Find where the given text appears and provide that cell's center as [X, Y] coordinate. 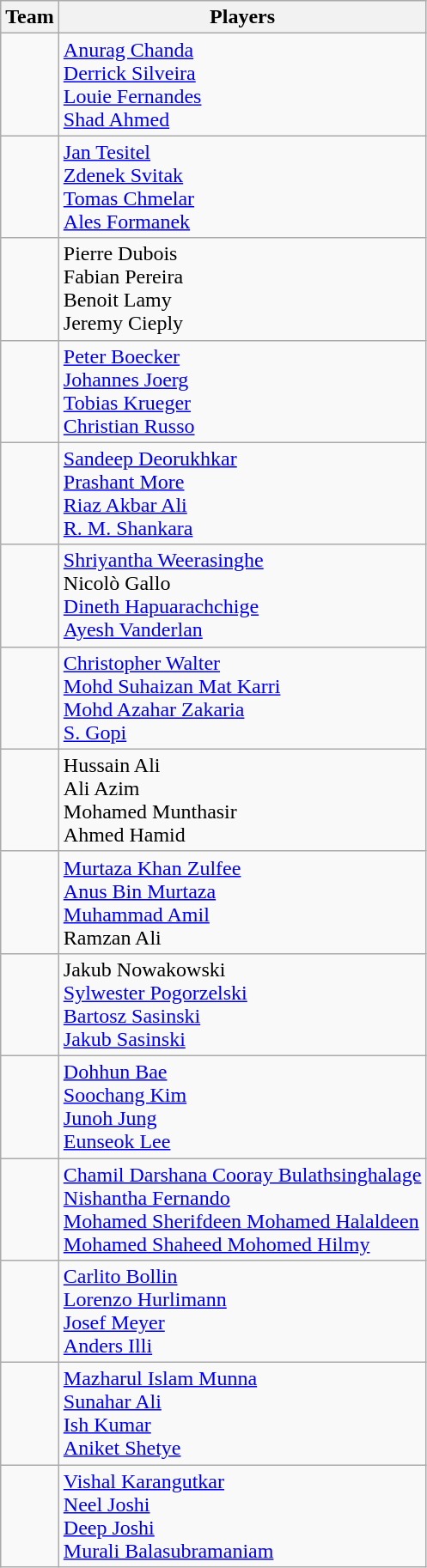
Players [242, 17]
Jakub NowakowskiSylwester PogorzelskiBartosz SasinskiJakub Sasinski [242, 1005]
Peter BoeckerJohannes JoergTobias KruegerChristian Russo [242, 392]
Mazharul Islam MunnaSunahar AliIsh KumarAniket Shetye [242, 1413]
Anurag ChandaDerrick SilveiraLouie FernandesShad Ahmed [242, 84]
Dohhun BaeSoochang KimJunoh JungEunseok Lee [242, 1106]
Jan TesitelZdenek SvitakTomas ChmelarAles Formanek [242, 187]
Murtaza Khan ZulfeeAnus Bin MurtazaMuhammad AmilRamzan Ali [242, 902]
Vishal KarangutkarNeel JoshiDeep JoshiMurali Balasubramaniam [242, 1516]
Pierre DuboisFabian PereiraBenoit LamyJeremy Cieply [242, 289]
Shriyantha WeerasingheNicolò GalloDineth HapuarachchigeAyesh Vanderlan [242, 596]
Team [30, 17]
Carlito BollinLorenzo HurlimannJosef MeyerAnders Illi [242, 1312]
Hussain AliAli AzimMohamed MunthasirAhmed Hamid [242, 800]
Christopher WalterMohd Suhaizan Mat KarriMohd Azahar ZakariaS. Gopi [242, 697]
Chamil Darshana Cooray BulathsinghalageNishantha FernandoMohamed Sherifdeen Mohamed HalaldeenMohamed Shaheed Mohomed Hilmy [242, 1209]
Sandeep DeorukhkarPrashant MoreRiaz Akbar AliR. M. Shankara [242, 493]
